Output the (X, Y) coordinate of the center of the cell containing the given text.  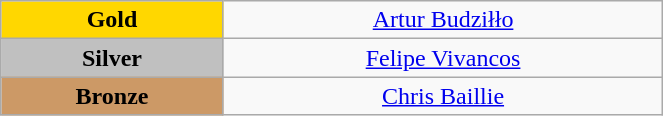
Gold (112, 20)
Felipe Vivancos (443, 58)
Silver (112, 58)
Chris Baillie (443, 96)
Bronze (112, 96)
Artur Budziłło (443, 20)
